Output the (x, y) coordinate of the center of the cell containing the given text.  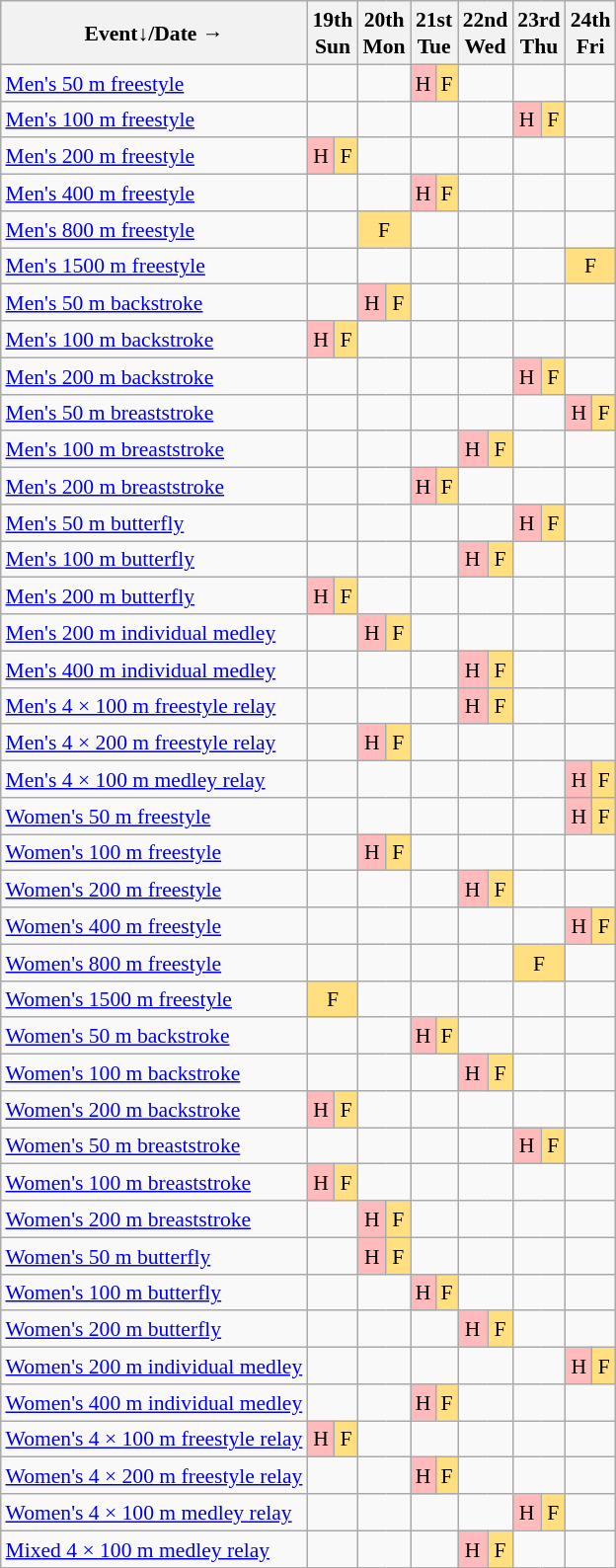
Women's 4 × 200 m freestyle relay (154, 1475)
Men's 1500 m freestyle (154, 265)
Men's 50 m backstroke (154, 302)
Women's 200 m breaststroke (154, 1218)
Men's 200 m breaststroke (154, 486)
Women's 200 m individual medley (154, 1365)
23rdThu (539, 33)
20thMon (383, 33)
Women's 100 m breaststroke (154, 1183)
Women's 100 m freestyle (154, 851)
Women's 800 m freestyle (154, 962)
Women's 4 × 100 m freestyle relay (154, 1438)
Men's 200 m butterfly (154, 596)
Women's 50 m backstroke (154, 1035)
Event↓/Date → (154, 33)
Women's 200 m backstroke (154, 1108)
Men's 4 × 100 m medley relay (154, 778)
Women's 50 m freestyle (154, 816)
Women's 1500 m freestyle (154, 999)
Women's 200 m butterfly (154, 1329)
Men's 200 m backstroke (154, 375)
Men's 50 m freestyle (154, 83)
19thSun (332, 33)
Men's 200 m individual medley (154, 632)
Women's 200 m freestyle (154, 889)
Men's 200 m freestyle (154, 156)
Men's 400 m individual medley (154, 669)
21stTue (434, 33)
Men's 100 m freestyle (154, 118)
Women's 100 m backstroke (154, 1072)
Men's 800 m freestyle (154, 229)
24thFri (590, 33)
22ndWed (486, 33)
Men's 4 × 200 m freestyle relay (154, 743)
Men's 100 m breaststroke (154, 448)
Women's 50 m breaststroke (154, 1145)
Men's 100 m butterfly (154, 559)
Men's 400 m freestyle (154, 192)
Women's 400 m individual medley (154, 1402)
Women's 50 m butterfly (154, 1256)
Women's 400 m freestyle (154, 926)
Women's 4 × 100 m medley relay (154, 1513)
Men's 50 m butterfly (154, 521)
Men's 100 m backstroke (154, 340)
Men's 50 m breaststroke (154, 413)
Mixed 4 × 100 m medley relay (154, 1548)
Men's 4 × 100 m freestyle relay (154, 705)
Women's 100 m butterfly (154, 1292)
